Search for the cell housing the specified text and yield its [x, y] center coordinate. 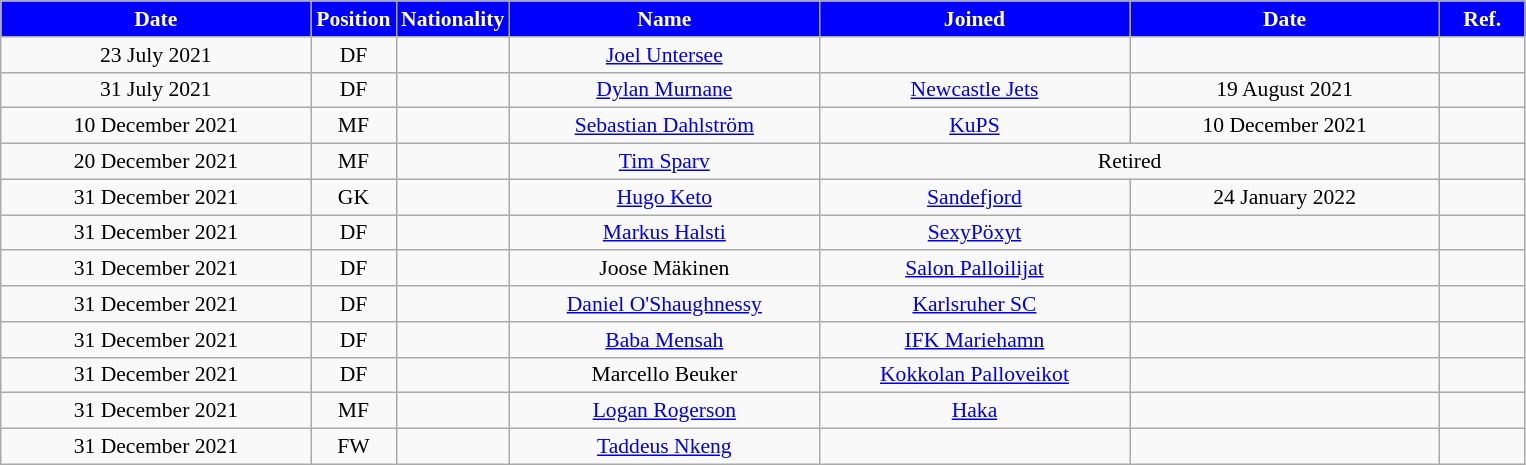
20 December 2021 [156, 162]
Karlsruher SC [974, 304]
Nationality [452, 19]
Ref. [1482, 19]
Joose Mäkinen [664, 269]
Haka [974, 411]
Name [664, 19]
GK [354, 197]
Markus Halsti [664, 233]
Daniel O'Shaughnessy [664, 304]
19 August 2021 [1285, 90]
Logan Rogerson [664, 411]
Salon Palloilijat [974, 269]
Taddeus Nkeng [664, 447]
Sebastian Dahlström [664, 126]
SexyPöxyt [974, 233]
Baba Mensah [664, 340]
Hugo Keto [664, 197]
24 January 2022 [1285, 197]
Tim Sparv [664, 162]
Newcastle Jets [974, 90]
Marcello Beuker [664, 375]
31 July 2021 [156, 90]
23 July 2021 [156, 55]
Position [354, 19]
Kokkolan Palloveikot [974, 375]
Sandefjord [974, 197]
Joined [974, 19]
Joel Untersee [664, 55]
IFK Mariehamn [974, 340]
FW [354, 447]
Dylan Murnane [664, 90]
KuPS [974, 126]
Retired [1129, 162]
